Output the (x, y) coordinate of the center of the cell containing the given text.  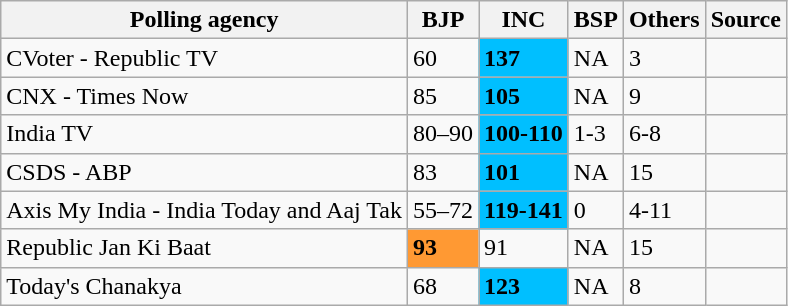
85 (444, 96)
CSDS - ABP (204, 172)
CVoter - Republic TV (204, 58)
BJP (444, 20)
83 (444, 172)
91 (524, 248)
Source (746, 20)
Others (664, 20)
Today's Chanakya (204, 286)
60 (444, 58)
55–72 (444, 210)
8 (664, 286)
Axis My India - India Today and Aaj Tak (204, 210)
India TV (204, 134)
119-141 (524, 210)
1-3 (596, 134)
Polling agency (204, 20)
INC (524, 20)
80–90 (444, 134)
3 (664, 58)
101 (524, 172)
123 (524, 286)
CNX - Times Now (204, 96)
Republic Jan Ki Baat (204, 248)
4-11 (664, 210)
9 (664, 96)
68 (444, 286)
105 (524, 96)
6-8 (664, 134)
137 (524, 58)
100-110 (524, 134)
BSP (596, 20)
93 (444, 248)
0 (596, 210)
